Scan for the cell matching the given text and deliver its [x, y] coordinate at center. 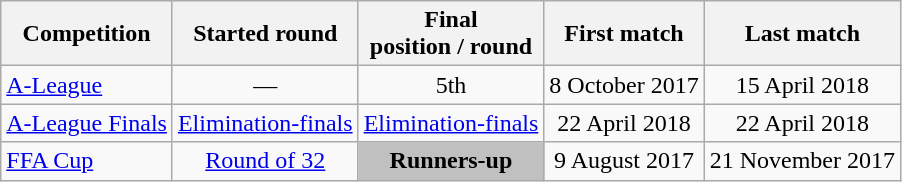
A-League [87, 85]
Round of 32 [265, 161]
9 August 2017 [624, 161]
First match [624, 34]
A-League Finals [87, 123]
15 April 2018 [802, 85]
— [265, 85]
Final position / round [451, 34]
8 October 2017 [624, 85]
21 November 2017 [802, 161]
Last match [802, 34]
Competition [87, 34]
Runners-up [451, 161]
Started round [265, 34]
FFA Cup [87, 161]
5th [451, 85]
